For the text-containing cell, return its midpoint in (x, y) coordinate format. 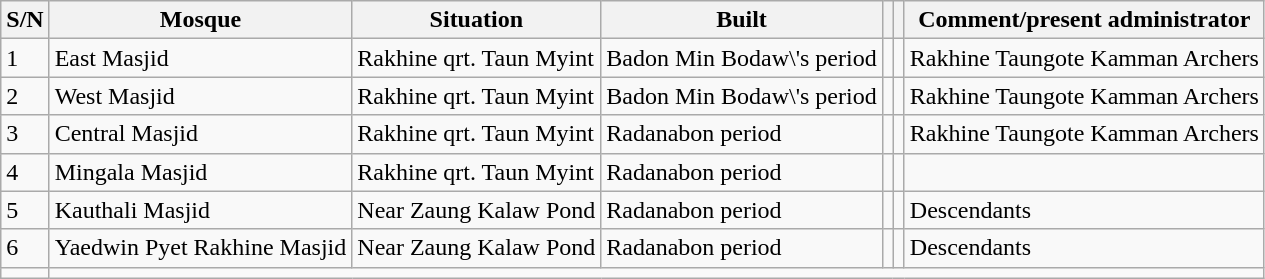
Built (742, 20)
S/N (25, 20)
Situation (476, 20)
6 (25, 248)
Central Masjid (200, 134)
3 (25, 134)
Kauthali Masjid (200, 210)
Mingala Masjid (200, 172)
4 (25, 172)
2 (25, 96)
Yaedwin Pyet Rakhine Masjid (200, 248)
East Masjid (200, 58)
5 (25, 210)
Comment/present administrator (1084, 20)
1 (25, 58)
West Masjid (200, 96)
Mosque (200, 20)
